Locate the cell with the specified text and output its (x, y) center coordinate. 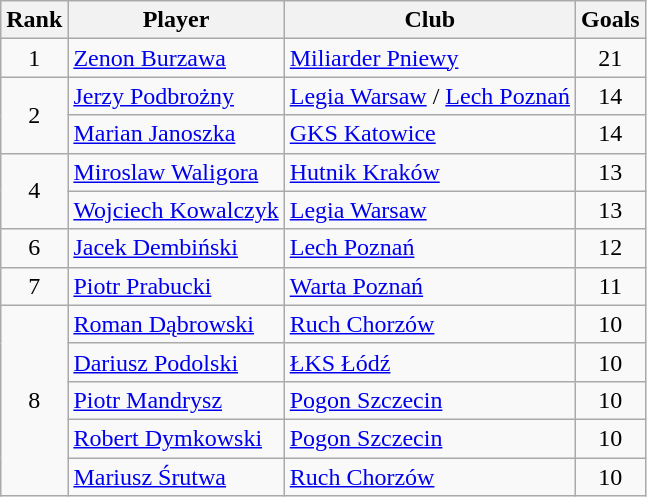
7 (34, 286)
6 (34, 248)
Miliarder Pniewy (430, 58)
Marian Janoszka (176, 134)
Dariusz Podolski (176, 362)
Club (430, 20)
Player (176, 20)
Robert Dymkowski (176, 438)
Warta Poznań (430, 286)
11 (610, 286)
Zenon Burzawa (176, 58)
21 (610, 58)
12 (610, 248)
4 (34, 191)
Goals (610, 20)
Jacek Dembiński (176, 248)
GKS Katowice (430, 134)
Rank (34, 20)
Wojciech Kowalczyk (176, 210)
ŁKS Łódź (430, 362)
Jerzy Podbrożny (176, 96)
8 (34, 400)
Piotr Mandrysz (176, 400)
Piotr Prabucki (176, 286)
Roman Dąbrowski (176, 324)
Legia Warsaw (430, 210)
1 (34, 58)
Legia Warsaw / Lech Poznań (430, 96)
Mariusz Śrutwa (176, 477)
Miroslaw Waligora (176, 172)
2 (34, 115)
Hutnik Kraków (430, 172)
Lech Poznań (430, 248)
